Identify which cell holds the provided text, then report its (x, y) central coordinate. 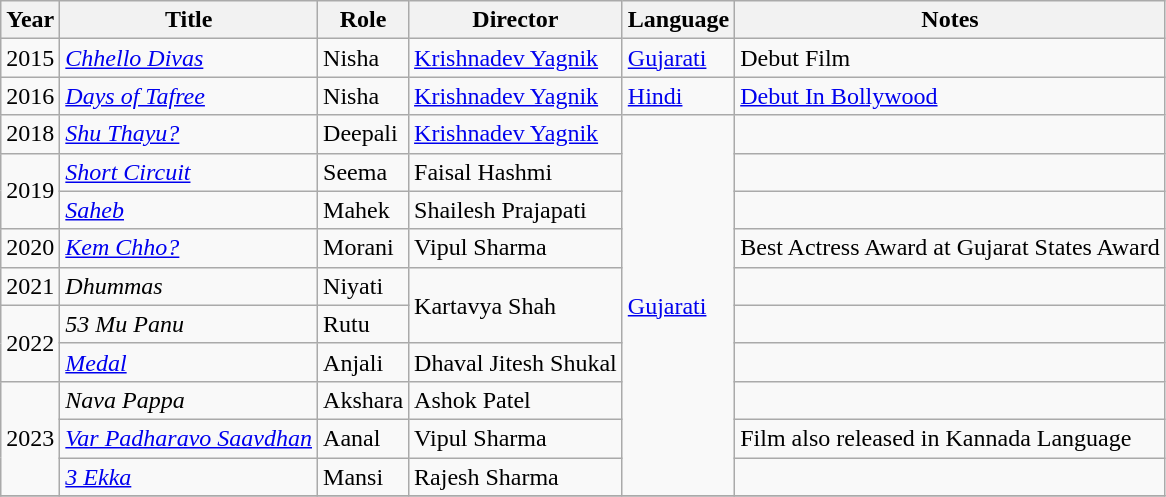
Role (364, 20)
Medal (189, 362)
Language (678, 20)
Niyati (364, 286)
Chhello Divas (189, 58)
2018 (30, 134)
Debut In Bollywood (950, 96)
Nava Pappa (189, 400)
Shu Thayu? (189, 134)
Rutu (364, 324)
Short Circuit (189, 172)
Debut Film (950, 58)
2015 (30, 58)
3 Ekka (189, 477)
Best Actress Award at Gujarat States Award (950, 248)
Rajesh Sharma (516, 477)
Faisal Hashmi (516, 172)
Shailesh Prajapati (516, 210)
Film also released in Kannada Language (950, 438)
2021 (30, 286)
2022 (30, 343)
Mansi (364, 477)
Kem Chho? (189, 248)
Aanal (364, 438)
Kartavya Shah (516, 305)
Notes (950, 20)
Title (189, 20)
2023 (30, 438)
Anjali (364, 362)
Days of Tafree (189, 96)
Morani (364, 248)
Var Padharavo Saavdhan (189, 438)
Deepali (364, 134)
Hindi (678, 96)
Mahek (364, 210)
Seema (364, 172)
Ashok Patel (516, 400)
Dhaval Jitesh Shukal (516, 362)
2016 (30, 96)
Year (30, 20)
Saheb (189, 210)
Director (516, 20)
Akshara (364, 400)
Dhummas (189, 286)
53 Mu Panu (189, 324)
2019 (30, 191)
2020 (30, 248)
